Detect which cell encompasses the target text, then output its (x, y) center coordinate. 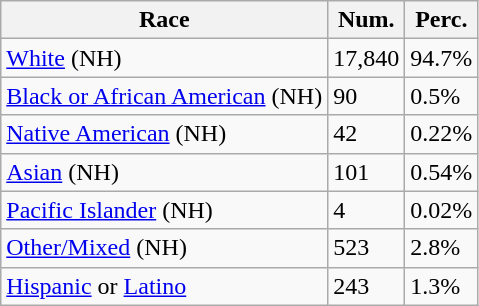
94.7% (442, 58)
0.5% (442, 96)
4 (366, 210)
Asian (NH) (164, 172)
Perc. (442, 20)
0.54% (442, 172)
Race (164, 20)
243 (366, 286)
Other/Mixed (NH) (164, 248)
Pacific Islander (NH) (164, 210)
42 (366, 134)
Hispanic or Latino (164, 286)
White (NH) (164, 58)
17,840 (366, 58)
0.02% (442, 210)
Black or African American (NH) (164, 96)
0.22% (442, 134)
523 (366, 248)
Native American (NH) (164, 134)
101 (366, 172)
90 (366, 96)
2.8% (442, 248)
1.3% (442, 286)
Num. (366, 20)
